Return [x, y] of the center of cell containing provided text 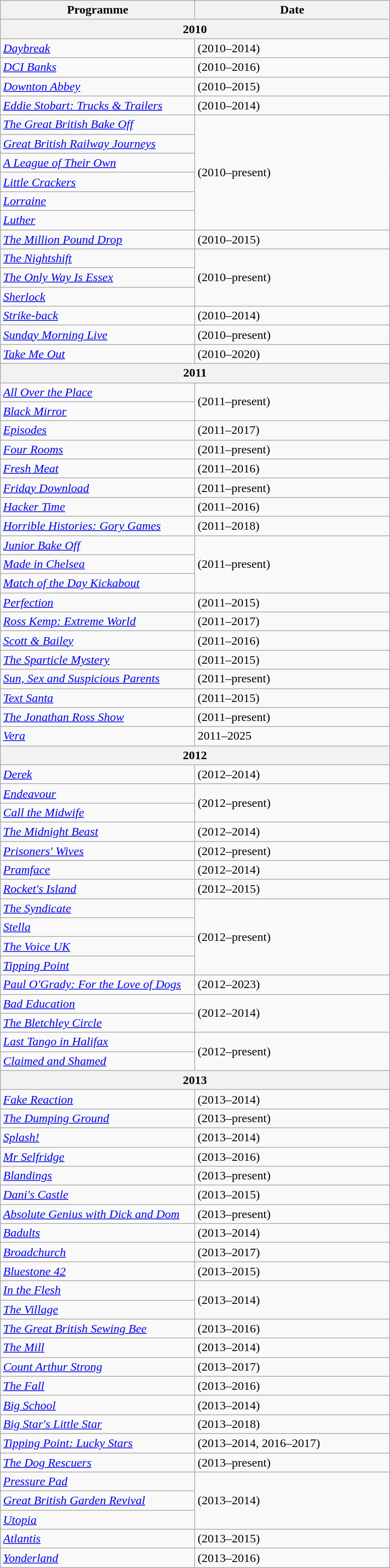
Lorraine [98, 201]
Broadchurch [98, 1252]
Last Tango in Halifax [98, 1042]
The Great British Bake Off [98, 125]
Match of the Day Kickabout [98, 583]
Derek [98, 774]
Blandings [98, 1176]
Fresh Meat [98, 468]
The Village [98, 1309]
(2013–2014, 2016–2017) [292, 1443]
Badults [98, 1233]
The Voice UK [98, 946]
Horrible Histories: Gory Games [98, 526]
The Million Pound Drop [98, 239]
The Only Way Is Essex [98, 278]
Pressure Pad [98, 1482]
Call the Midwife [98, 812]
Perfection [98, 602]
Absolute Genius with Dick and Dom [98, 1214]
Endeavour [98, 793]
Sunday Morning Live [98, 335]
Utopia [98, 1520]
Bad Education [98, 1004]
(2012–2015) [292, 889]
Yonderland [98, 1558]
Vera [98, 736]
Dani's Castle [98, 1195]
Episodes [98, 430]
Friday Download [98, 488]
The Bletchley Circle [98, 1023]
(2010–2020) [292, 354]
The Sparticle Mystery [98, 660]
Junior Bake Off [98, 545]
2011–2025 [292, 736]
Great British Garden Revival [98, 1501]
Fake Reaction [98, 1099]
Made in Chelsea [98, 564]
(2013–2018) [292, 1424]
2012 [195, 755]
Text Santa [98, 698]
(2011–2018) [292, 526]
(2010–2016) [292, 67]
Count Arthur Strong [98, 1367]
The Mill [98, 1348]
Big Star's Little Star [98, 1424]
Downton Abbey [98, 86]
Prisoners' Wives [98, 851]
2011 [195, 373]
Sun, Sex and Suspicious Parents [98, 679]
The Jonathan Ross Show [98, 717]
2010 [195, 29]
The Great British Sewing Bee [98, 1329]
The Fall [98, 1386]
Daybreak [98, 48]
Programme [98, 10]
Big School [98, 1405]
The Nightshift [98, 259]
Black Mirror [98, 411]
Paul O'Grady: For the Love of Dogs [98, 985]
The Dumping Ground [98, 1118]
Claimed and Shamed [98, 1061]
Tipping Point: Lucky Stars [98, 1443]
A League of Their Own [98, 163]
(2012–2023) [292, 985]
Eddie Stobart: Trucks & Trailers [98, 105]
Little Crackers [98, 182]
The Midnight Beast [98, 831]
Mr Selfridge [98, 1156]
Luther [98, 220]
In the Flesh [98, 1290]
The Syndicate [98, 908]
The Dog Rescuers [98, 1463]
Great British Railway Journeys [98, 144]
Rocket's Island [98, 889]
Pramface [98, 870]
Bluestone 42 [98, 1271]
2013 [195, 1080]
Tipping Point [98, 966]
Date [292, 10]
Four Rooms [98, 449]
DCI Banks [98, 67]
Stella [98, 927]
Atlantis [98, 1539]
Strike-back [98, 316]
Scott & Bailey [98, 641]
Sherlock [98, 297]
All Over the Place [98, 392]
Ross Kemp: Extreme World [98, 622]
Hacker Time [98, 507]
Take Me Out [98, 354]
Splash! [98, 1137]
